Output the [X, Y] coordinate of the center of the cell containing the given text.  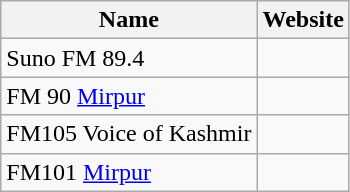
Suno FM 89.4 [129, 58]
FM 90 Mirpur [129, 96]
Website [303, 20]
FM101 Mirpur [129, 172]
FM105 Voice of Kashmir [129, 134]
Name [129, 20]
